Pinpoint the cell where the given text exists, returning its (x, y) midpoint coordinate. 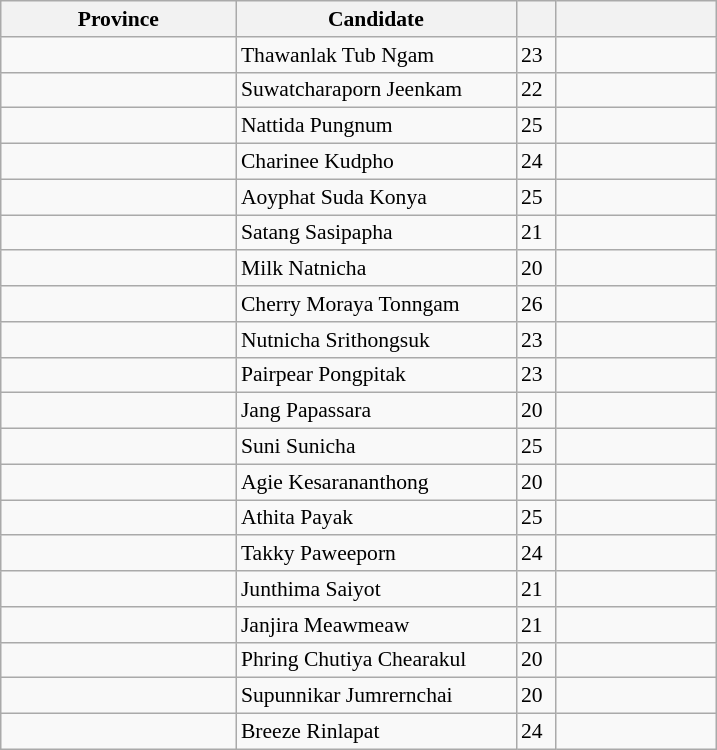
Milk Natnicha (376, 269)
Breeze Rinlapat (376, 732)
Jang Papassara (376, 411)
Cherry Moraya Tonngam (376, 304)
Nattida Pungnum (376, 126)
Nutnicha Srithongsuk (376, 340)
Charinee Kudpho (376, 162)
Pairpear Pongpitak (376, 375)
Suni Sunicha (376, 447)
Province (118, 19)
26 (536, 304)
Janjira Meawmeaw (376, 625)
Phring Chutiya Chearakul (376, 660)
Supunnikar Jumrernchai (376, 696)
Thawanlak Tub Ngam (376, 55)
Agie Kesarananthong (376, 482)
Athita Payak (376, 518)
Aoyphat Suda Konya (376, 197)
22 (536, 90)
Junthima Saiyot (376, 589)
Satang Sasipapha (376, 233)
Takky Paweeporn (376, 554)
Candidate (376, 19)
Suwatcharaporn Jeenkam (376, 90)
